Provide the [X, Y] coordinate of the cell's center where the given text is located.  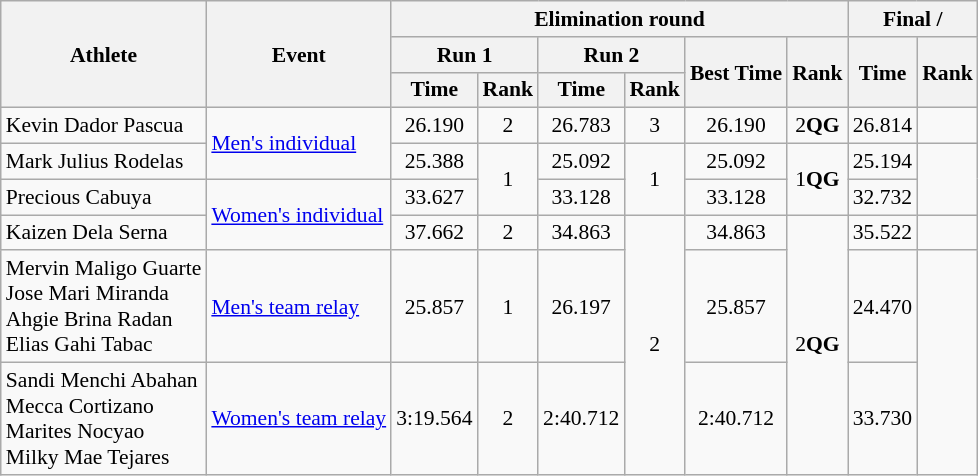
Sandi Menchi AbahanMecca CortizanoMarites NocyaoMilky Mae Tejares [104, 419]
26.814 [882, 126]
24.470 [882, 307]
33.627 [434, 197]
25.388 [434, 162]
Run 2 [612, 55]
Mark Julius Rodelas [104, 162]
Athlete [104, 54]
26.783 [581, 126]
Women's team relay [298, 419]
26.197 [581, 307]
25.194 [882, 162]
3 [654, 126]
Final / [913, 19]
35.522 [882, 233]
32.732 [882, 197]
37.662 [434, 233]
Precious Cabuya [104, 197]
3:19.564 [434, 419]
Best Time [736, 72]
1QG [818, 180]
Kaizen Dela Serna [104, 233]
Event [298, 54]
Kevin Dador Pascua [104, 126]
Elimination round [619, 19]
Run 1 [464, 55]
Women's individual [298, 214]
33.730 [882, 419]
Men's individual [298, 144]
Men's team relay [298, 307]
Mervin Maligo GuarteJose Mari MirandaAhgie Brina RadanElias Gahi Tabac [104, 307]
